Return (x, y) of the center of cell containing provided text 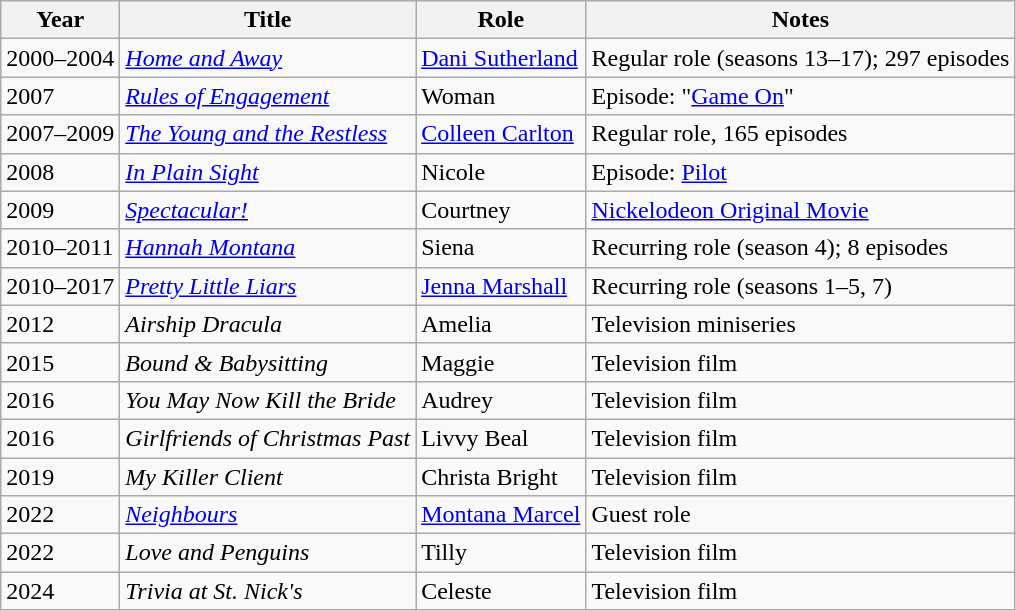
Regular role, 165 episodes (800, 134)
Dani Sutherland (501, 58)
Woman (501, 96)
Nickelodeon Original Movie (800, 210)
You May Now Kill the Bride (268, 400)
2007 (60, 96)
Regular role (seasons 13–17); 297 episodes (800, 58)
Girlfriends of Christmas Past (268, 438)
Episode: Pilot (800, 172)
Christa Bright (501, 477)
2009 (60, 210)
Neighbours (268, 515)
Maggie (501, 362)
Love and Penguins (268, 553)
Home and Away (268, 58)
2008 (60, 172)
2010–2017 (60, 286)
Celeste (501, 591)
Trivia at St. Nick's (268, 591)
2010–2011 (60, 248)
In Plain Sight (268, 172)
Livvy Beal (501, 438)
Rules of Engagement (268, 96)
2000–2004 (60, 58)
Television miniseries (800, 324)
Tilly (501, 553)
Airship Dracula (268, 324)
Role (501, 20)
Episode: "Game On" (800, 96)
Nicole (501, 172)
Pretty Little Liars (268, 286)
Spectacular! (268, 210)
Hannah Montana (268, 248)
2012 (60, 324)
Siena (501, 248)
2024 (60, 591)
2007–2009 (60, 134)
Title (268, 20)
Amelia (501, 324)
The Young and the Restless (268, 134)
Jenna Marshall (501, 286)
2015 (60, 362)
Recurring role (seasons 1–5, 7) (800, 286)
My Killer Client (268, 477)
Colleen Carlton (501, 134)
Audrey (501, 400)
Guest role (800, 515)
Recurring role (season 4); 8 episodes (800, 248)
Notes (800, 20)
Courtney (501, 210)
Montana Marcel (501, 515)
2019 (60, 477)
Bound & Babysitting (268, 362)
Year (60, 20)
